Scan for the cell matching the given text and deliver its (X, Y) coordinate at center. 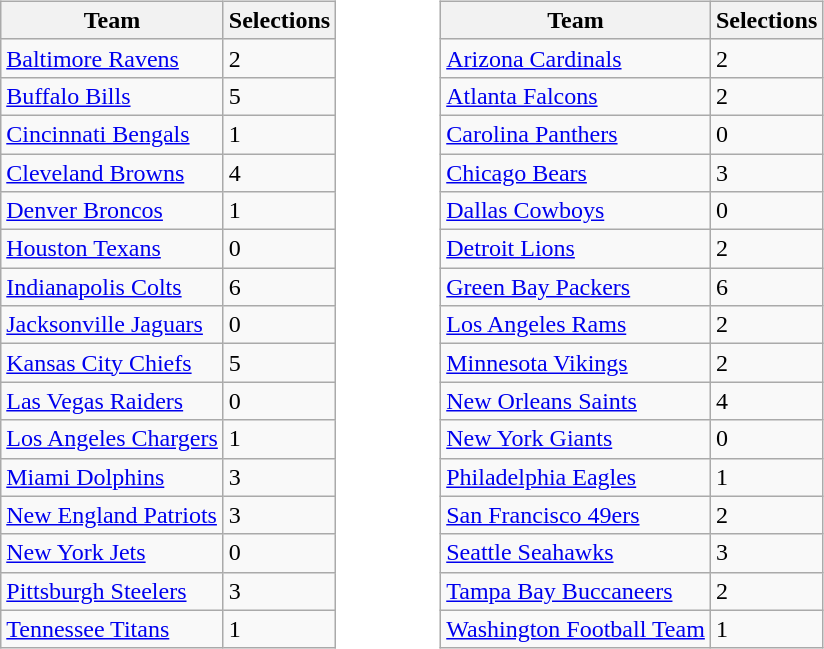
Pittsburgh Steelers (112, 591)
Houston Texans (112, 249)
Chicago Bears (576, 173)
Jacksonville Jaguars (112, 325)
Seattle Seahawks (576, 553)
Indianapolis Colts (112, 287)
Buffalo Bills (112, 96)
Tennessee Titans (112, 629)
Kansas City Chiefs (112, 363)
New York Jets (112, 553)
New York Giants (576, 439)
Los Angeles Chargers (112, 439)
Detroit Lions (576, 249)
Miami Dolphins (112, 477)
Cleveland Browns (112, 173)
Arizona Cardinals (576, 58)
Dallas Cowboys (576, 211)
Denver Broncos (112, 211)
San Francisco 49ers (576, 515)
Tampa Bay Buccaneers (576, 591)
Los Angeles Rams (576, 325)
Green Bay Packers (576, 287)
Las Vegas Raiders (112, 401)
Philadelphia Eagles (576, 477)
New England Patriots (112, 515)
Washington Football Team (576, 629)
Baltimore Ravens (112, 58)
Carolina Panthers (576, 134)
Minnesota Vikings (576, 363)
Atlanta Falcons (576, 96)
New Orleans Saints (576, 401)
Cincinnati Bengals (112, 134)
